Capture the cell that displays the provided text and extract its [x, y] central coordinate. 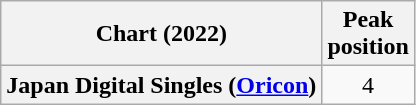
Peakposition [368, 34]
Chart (2022) [162, 34]
4 [368, 85]
Japan Digital Singles (Oricon) [162, 85]
